Determine the [x, y] coordinate at the center of the cell enclosing the given text.  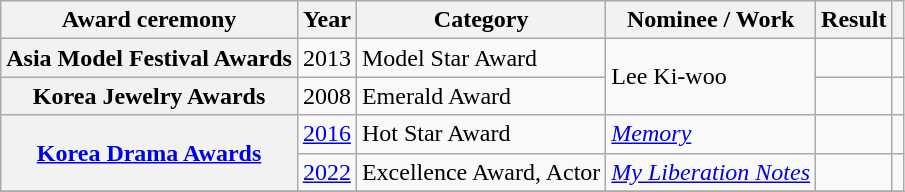
Memory [711, 134]
Hot Star Award [480, 134]
2013 [326, 58]
2022 [326, 172]
My Liberation Notes [711, 172]
Excellence Award, Actor [480, 172]
Year [326, 20]
Category [480, 20]
Model Star Award [480, 58]
Nominee / Work [711, 20]
Korea Jewelry Awards [150, 96]
Emerald Award [480, 96]
2016 [326, 134]
2008 [326, 96]
Asia Model Festival Awards [150, 58]
Lee Ki-woo [711, 77]
Korea Drama Awards [150, 153]
Award ceremony [150, 20]
Result [854, 20]
